For the text-containing cell, return its midpoint in [X, Y] coordinate format. 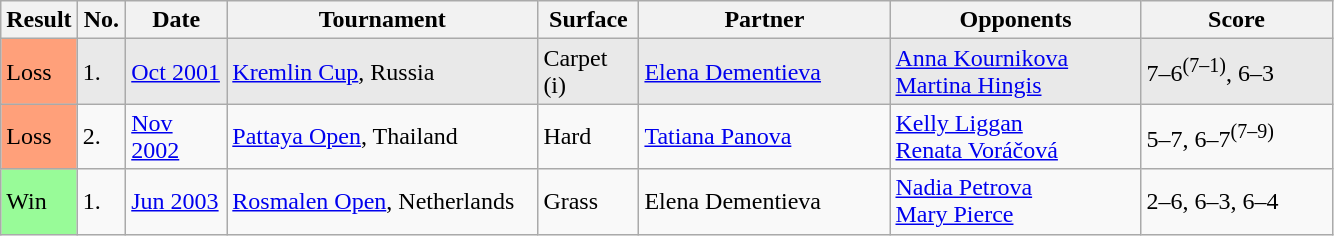
Score [1236, 20]
Rosmalen Open, Netherlands [382, 202]
Oct 2001 [176, 72]
Nadia Petrova Mary Pierce [1016, 202]
Result [39, 20]
Partner [764, 20]
Carpet (i) [588, 72]
Win [39, 202]
Kelly Liggan Renata Voráčová [1016, 136]
2–6, 6–3, 6–4 [1236, 202]
Pattaya Open, Thailand [382, 136]
5–7, 6–7(7–9) [1236, 136]
Opponents [1016, 20]
Tournament [382, 20]
Date [176, 20]
Anna Kournikova Martina Hingis [1016, 72]
Surface [588, 20]
No. [102, 20]
Hard [588, 136]
Tatiana Panova [764, 136]
7–6(7–1), 6–3 [1236, 72]
Jun 2003 [176, 202]
2. [102, 136]
Nov 2002 [176, 136]
Kremlin Cup, Russia [382, 72]
Grass [588, 202]
